Pinpoint the cell where the given text exists, returning its (X, Y) midpoint coordinate. 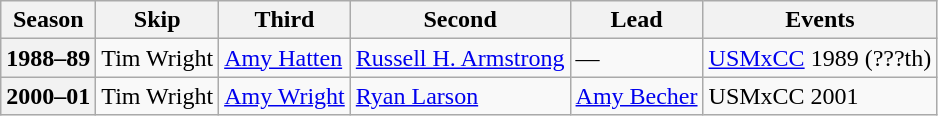
Third (285, 20)
Amy Hatten (285, 58)
1988–89 (48, 58)
Events (820, 20)
USMxCC 1989 (???th) (820, 58)
Russell H. Armstrong (460, 58)
Season (48, 20)
2000–01 (48, 96)
Amy Becher (636, 96)
USMxCC 2001 (820, 96)
— (636, 58)
Lead (636, 20)
Skip (158, 20)
Second (460, 20)
Amy Wright (285, 96)
Ryan Larson (460, 96)
